From the cell containing the given text, extract its center point as [X, Y] coordinate. 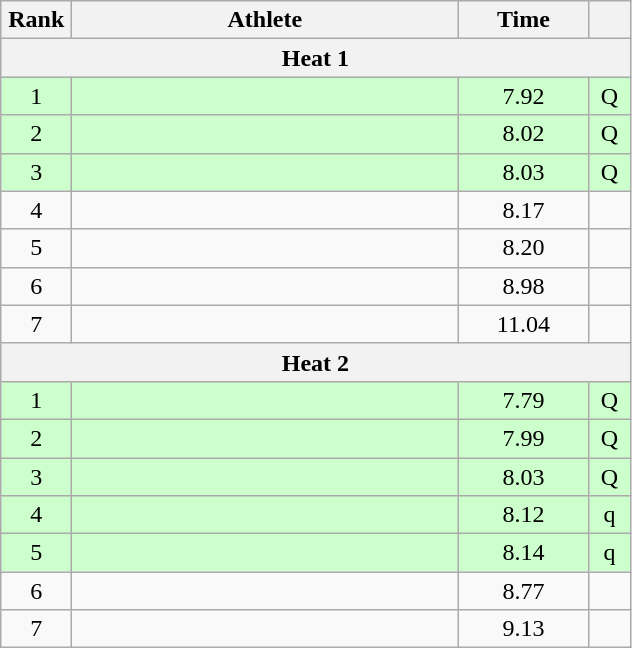
7.92 [524, 96]
7.79 [524, 400]
Heat 2 [316, 362]
Rank [36, 20]
Time [524, 20]
Heat 1 [316, 58]
8.17 [524, 210]
11.04 [524, 324]
8.12 [524, 515]
8.77 [524, 591]
8.20 [524, 248]
8.02 [524, 134]
8.14 [524, 553]
Athlete [265, 20]
8.98 [524, 286]
9.13 [524, 629]
7.99 [524, 438]
